Locate the cell with the specified text and output its (X, Y) center coordinate. 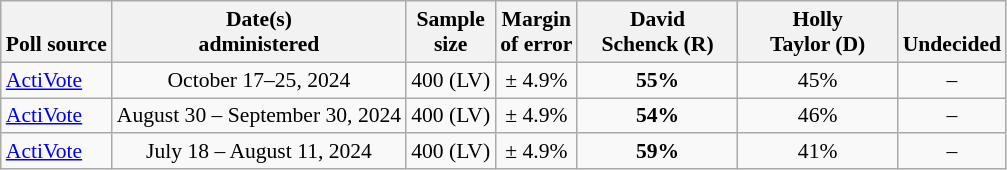
Date(s)administered (259, 32)
July 18 – August 11, 2024 (259, 152)
41% (818, 152)
54% (657, 116)
DavidSchenck (R) (657, 32)
August 30 – September 30, 2024 (259, 116)
59% (657, 152)
Undecided (952, 32)
October 17–25, 2024 (259, 80)
55% (657, 80)
HollyTaylor (D) (818, 32)
Samplesize (450, 32)
Poll source (56, 32)
Marginof error (536, 32)
46% (818, 116)
45% (818, 80)
